Identify which cell holds the provided text, then report its (x, y) central coordinate. 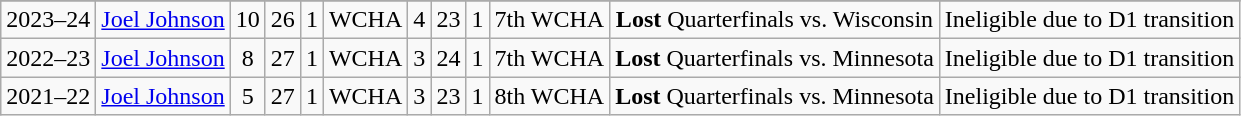
8th WCHA (550, 96)
2022–23 (48, 58)
2021–22 (48, 96)
24 (448, 58)
5 (248, 96)
26 (282, 20)
10 (248, 20)
Lost Quarterfinals vs. Wisconsin (775, 20)
4 (420, 20)
8 (248, 58)
2023–24 (48, 20)
